Provide the [X, Y] coordinate of the cell's center where the given text is located.  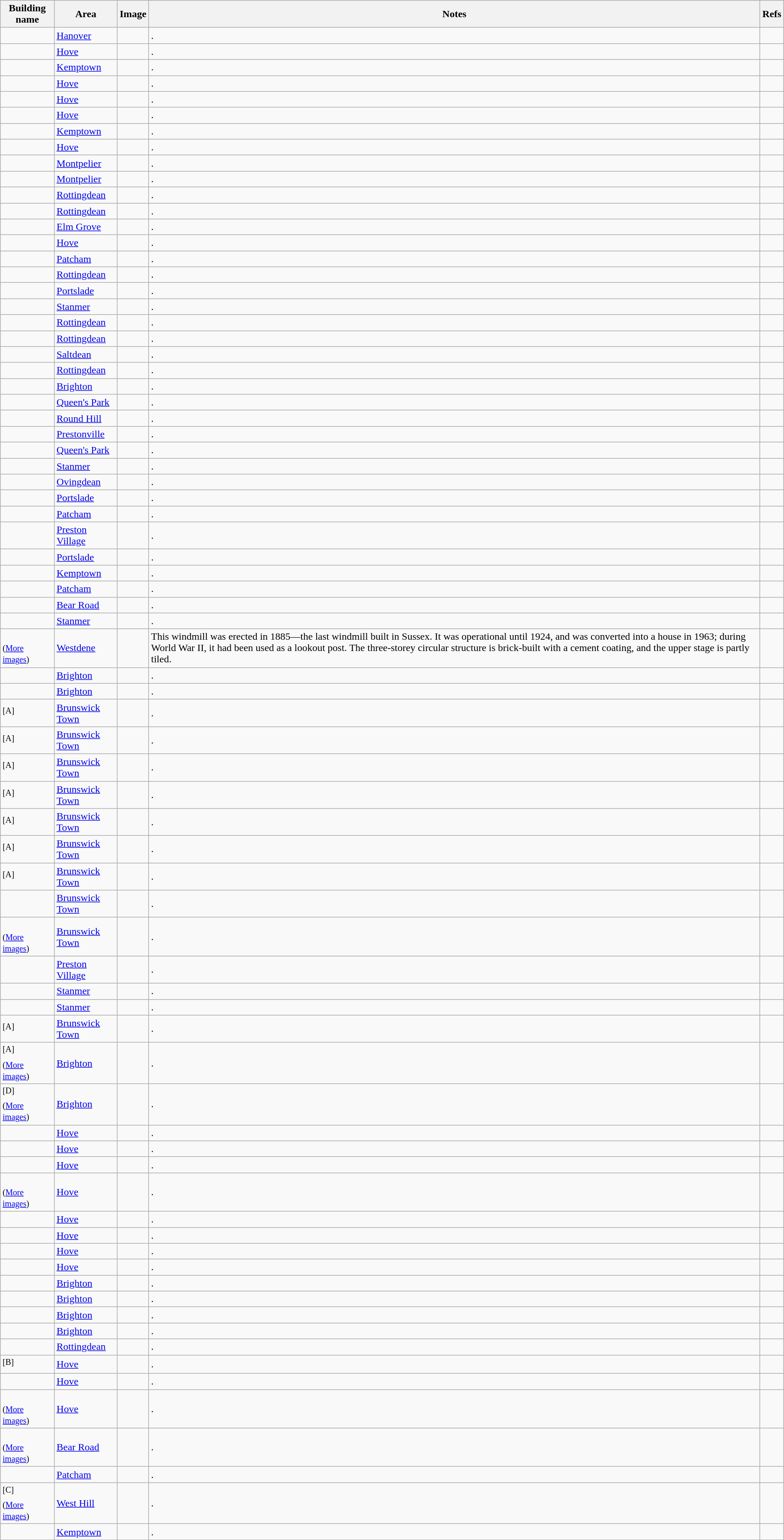
Round Hill [86, 418]
[C](More images) [28, 1503]
Hanover [86, 36]
Westdene [86, 648]
Building name [28, 14]
Area [86, 14]
Ovingdean [86, 482]
Notes [454, 14]
Saltdean [86, 354]
Refs [772, 14]
[B] [28, 1364]
[A](More images) [28, 1063]
Image [133, 14]
Prestonville [86, 434]
[D](More images) [28, 1104]
Elm Grove [86, 227]
West Hill [86, 1503]
